Identify which cell holds the provided text, then report its (x, y) central coordinate. 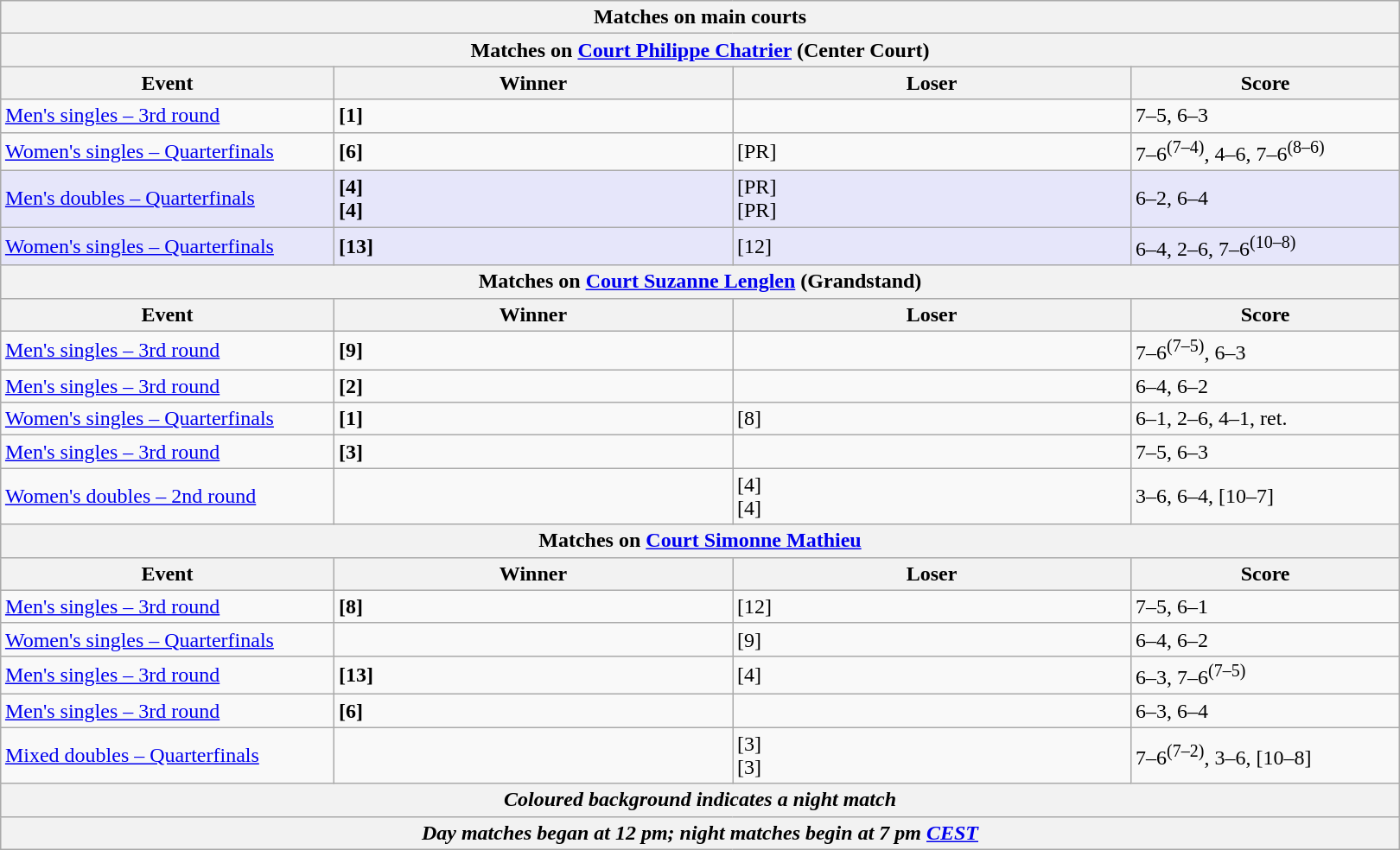
Matches on Court Simonne Mathieu (700, 541)
7–6(7–2), 3–6, [10–8] (1265, 755)
6–2, 6–4 (1265, 199)
Men's doubles – Quarterfinals (167, 199)
7–5, 6–1 (1265, 606)
6–3, 6–4 (1265, 711)
3–6, 6–4, [10–7] (1265, 496)
6–3, 7–6(7–5) (1265, 676)
6–1, 2–6, 4–1, ret. (1265, 419)
[4] (932, 676)
Mixed doubles – Quarterfinals (167, 755)
Matches on Court Philippe Chatrier (Center Court) (700, 50)
[3] (532, 452)
Day matches began at 12 pm; night matches begin at 7 pm CEST (700, 833)
6–4, 2–6, 7–6(10–8) (1265, 247)
Matches on Court Suzanne Lenglen (Grandstand) (700, 282)
[3] [3] (932, 755)
[PR] (932, 152)
[PR] [PR] (932, 199)
Matches on main courts (700, 17)
Coloured background indicates a night match (700, 800)
Women's doubles – 2nd round (167, 496)
7–6(7–4), 4–6, 7–6(8–6) (1265, 152)
[2] (532, 386)
7–6(7–5), 6–3 (1265, 351)
